For the text-containing cell, return its midpoint in [x, y] coordinate format. 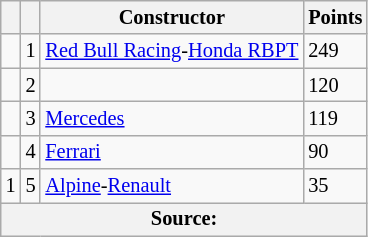
Mercedes [172, 118]
2 [31, 85]
Constructor [172, 17]
Red Bull Racing-Honda RBPT [172, 51]
Points [335, 17]
90 [335, 152]
3 [31, 118]
249 [335, 51]
35 [335, 186]
Alpine-Renault [172, 186]
Source: [184, 219]
5 [31, 186]
120 [335, 85]
4 [31, 152]
Ferrari [172, 152]
119 [335, 118]
